Return the [x, y] coordinate for the center point of the cell that contains the specified text.  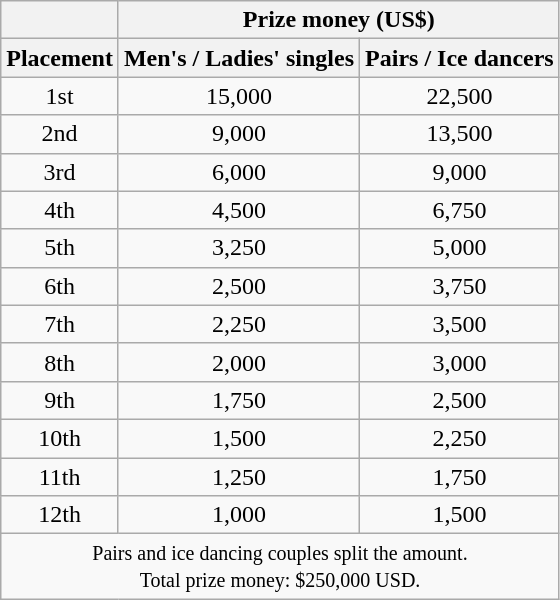
5th [60, 248]
2,000 [238, 362]
Pairs / Ice dancers [460, 58]
3,000 [460, 362]
15,000 [238, 96]
12th [60, 515]
3,500 [460, 324]
Pairs and ice dancing couples split the amount. Total prize money: $250,000 USD. [280, 566]
4th [60, 210]
Placement [60, 58]
4,500 [238, 210]
6,000 [238, 172]
3,250 [238, 248]
22,500 [460, 96]
6,750 [460, 210]
1,250 [238, 477]
7th [60, 324]
13,500 [460, 134]
1,000 [238, 515]
3,750 [460, 286]
1st [60, 96]
3rd [60, 172]
9th [60, 400]
8th [60, 362]
6th [60, 286]
Men's / Ladies' singles [238, 58]
Prize money (US$) [338, 20]
10th [60, 438]
11th [60, 477]
2nd [60, 134]
5,000 [460, 248]
